Scan for the cell matching the given text and deliver its (x, y) coordinate at center. 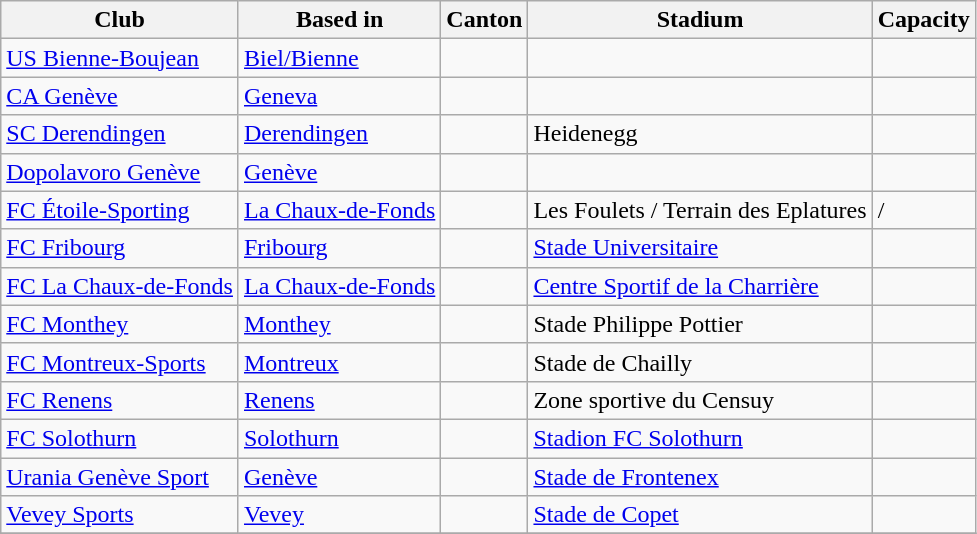
Vevey (339, 515)
Dopolavoro Genève (120, 172)
CA Genève (120, 96)
Urania Genève Sport (120, 477)
Capacity (924, 20)
Stade de Chailly (700, 362)
Stadium (700, 20)
FC Montreux-Sports (120, 362)
Stade de Frontenex (700, 477)
Les Foulets / Terrain des Eplatures (700, 210)
FC Renens (120, 400)
FC La Chaux-de-Fonds (120, 286)
FC Fribourg (120, 248)
Geneva (339, 96)
Solothurn (339, 438)
Fribourg (339, 248)
Heidenegg (700, 134)
Stadion FC Solothurn (700, 438)
Vevey Sports (120, 515)
Derendingen (339, 134)
/ (924, 210)
Renens (339, 400)
FC Monthey (120, 324)
Montreux (339, 362)
FC Solothurn (120, 438)
Zone sportive du Censuy (700, 400)
Based in (339, 20)
US Bienne-Boujean (120, 58)
Stade Philippe Pottier (700, 324)
Centre Sportif de la Charrière (700, 286)
Stade Universitaire (700, 248)
Monthey (339, 324)
Canton (484, 20)
Biel/Bienne (339, 58)
SC Derendingen (120, 134)
FC Étoile-Sporting (120, 210)
Club (120, 20)
Stade de Copet (700, 515)
